Scan for the cell matching the given text and deliver its (x, y) coordinate at center. 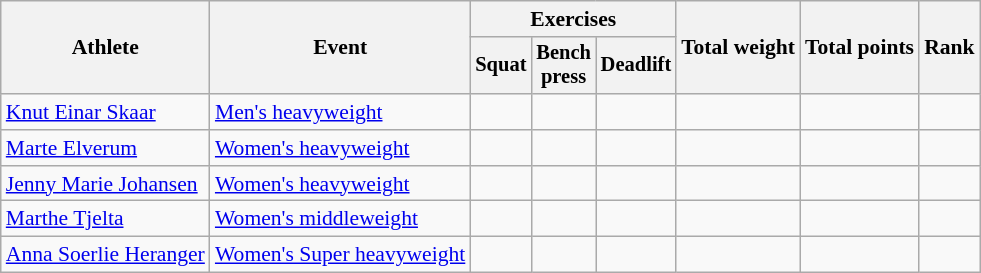
Women's Super heavyweight (340, 255)
Marte Elverum (106, 148)
Total weight (738, 48)
Event (340, 48)
Total points (860, 48)
Squat (500, 66)
Rank (950, 48)
Athlete (106, 48)
Jenny Marie Johansen (106, 184)
Benchpress (563, 66)
Women's middleweight (340, 219)
Marthe Tjelta (106, 219)
Knut Einar Skaar (106, 112)
Deadlift (636, 66)
Men's heavyweight (340, 112)
Anna Soerlie Heranger (106, 255)
Exercises (573, 19)
